For the text-containing cell, return its midpoint in (x, y) coordinate format. 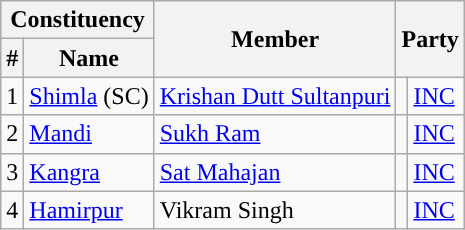
Shimla (SC) (89, 96)
Constituency (78, 20)
Name (89, 58)
2 (12, 134)
Mandi (89, 134)
Kangra (89, 172)
Member (275, 39)
Hamirpur (89, 210)
4 (12, 210)
Party (430, 39)
1 (12, 96)
3 (12, 172)
Sukh Ram (275, 134)
Sat Mahajan (275, 172)
Vikram Singh (275, 210)
Krishan Dutt Sultanpuri (275, 96)
# (12, 58)
